Locate the cell with the specified text and output its (x, y) center coordinate. 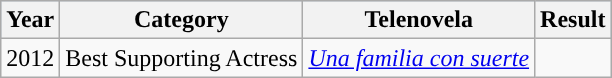
Una familia con suerte (419, 58)
2012 (30, 58)
Telenovela (419, 20)
Year (30, 20)
Category (182, 20)
Best Supporting Actress (182, 58)
Result (573, 20)
